Determine the (X, Y) coordinate at the center of the cell enclosing the given text.  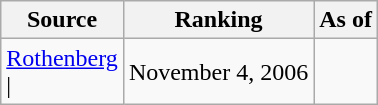
Rothenberg| (62, 72)
As of (346, 20)
November 4, 2006 (218, 72)
Ranking (218, 20)
Source (62, 20)
